Identify which cell holds the provided text, then report its [X, Y] central coordinate. 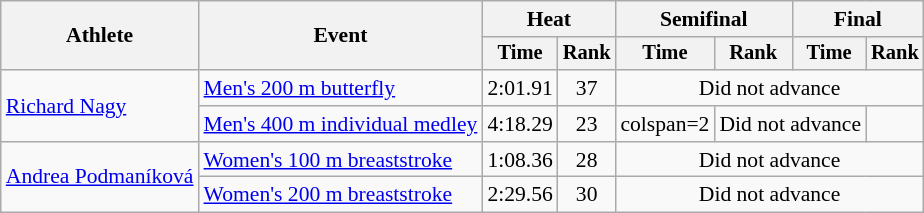
1:08.36 [520, 160]
Semifinal [704, 19]
Final [858, 19]
Andrea Podmaníková [100, 178]
Women's 100 m breaststroke [341, 160]
Men's 200 m butterfly [341, 88]
2:01.91 [520, 88]
Heat [548, 19]
37 [587, 88]
Men's 400 m individual medley [341, 124]
Women's 200 m breaststroke [341, 195]
4:18.29 [520, 124]
Event [341, 36]
Athlete [100, 36]
colspan=2 [664, 124]
28 [587, 160]
30 [587, 195]
2:29.56 [520, 195]
Richard Nagy [100, 106]
23 [587, 124]
